Search for the cell housing the specified text and yield its (x, y) center coordinate. 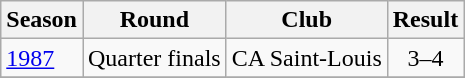
Club (306, 20)
Result (425, 20)
Round (154, 20)
CA Saint-Louis (306, 58)
3–4 (425, 58)
Quarter finals (154, 58)
Season (42, 20)
1987 (42, 58)
